From the cell containing the given text, extract its center point as [X, Y] coordinate. 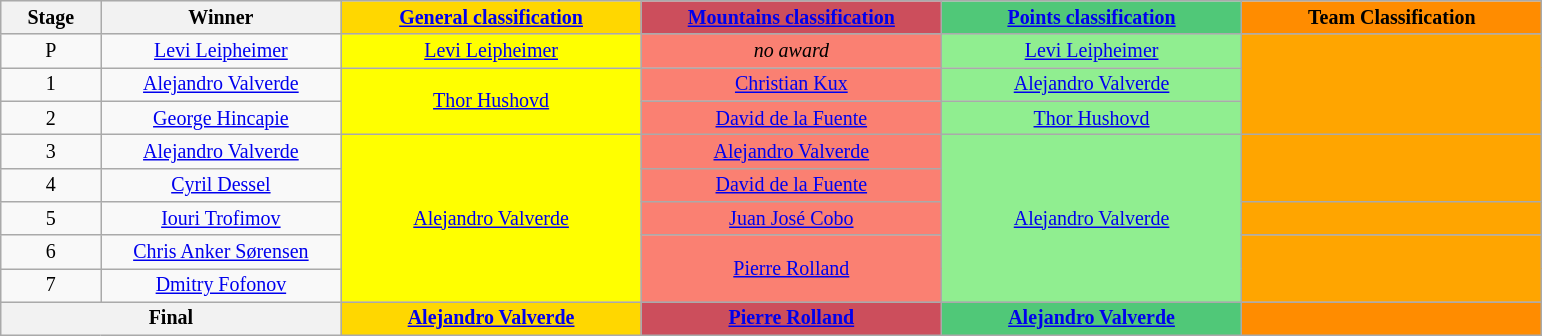
5 [51, 218]
2 [51, 118]
Juan José Cobo [791, 218]
Winner [221, 18]
Team Classification [1392, 18]
1 [51, 84]
Stage [51, 18]
7 [51, 286]
George Hincapie [221, 118]
P [51, 52]
Christian Kux [791, 84]
General classification [491, 18]
3 [51, 152]
no award [791, 52]
Final [171, 318]
Cyril Dessel [221, 184]
6 [51, 252]
Chris Anker Sørensen [221, 252]
Mountains classification [791, 18]
Points classification [1091, 18]
Dmitry Fofonov [221, 286]
Iouri Trofimov [221, 218]
4 [51, 184]
